Locate the cell with the specified text and output its [X, Y] center coordinate. 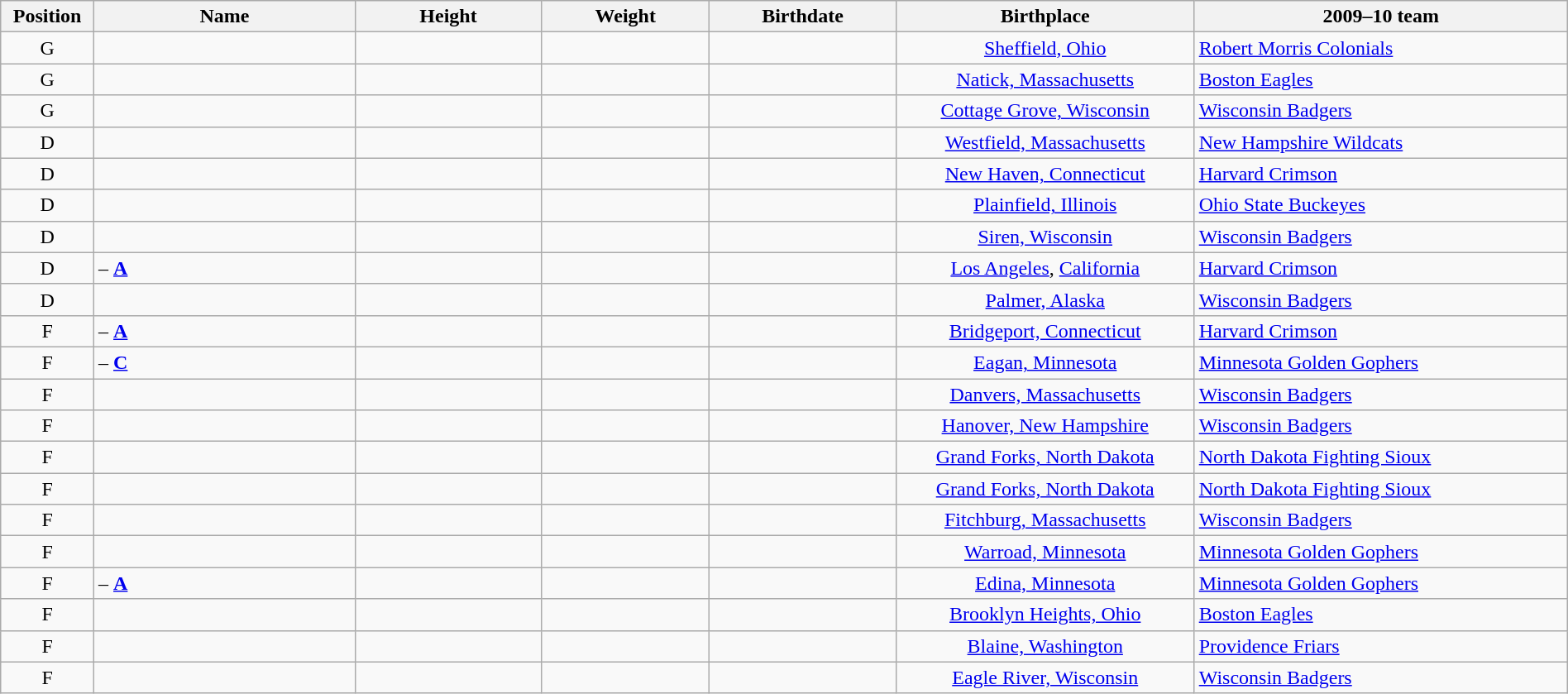
Blaine, Washington [1045, 646]
Cottage Grove, Wisconsin [1045, 111]
Warroad, Minnesota [1045, 552]
Bridgeport, Connecticut [1045, 331]
Palmer, Alaska [1045, 299]
Providence Friars [1381, 646]
Ohio State Buckeyes [1381, 205]
New Hampshire Wildcats [1381, 142]
Weight [625, 17]
New Haven, Connecticut [1045, 174]
Los Angeles, California [1045, 268]
Eagle River, Wisconsin [1045, 677]
Brooklyn Heights, Ohio [1045, 615]
Birthdate [803, 17]
– C [225, 362]
Plainfield, Illinois [1045, 205]
2009–10 team [1381, 17]
Eagan, Minnesota [1045, 362]
Robert Morris Colonials [1381, 48]
Danvers, Massachusetts [1045, 395]
Height [448, 17]
Hanover, New Hampshire [1045, 426]
Natick, Massachusetts [1045, 79]
Name [225, 17]
Fitchburg, Massachusetts [1045, 520]
Position [48, 17]
Siren, Wisconsin [1045, 237]
Westfield, Massachusetts [1045, 142]
Birthplace [1045, 17]
Sheffield, Ohio [1045, 48]
Edina, Minnesota [1045, 583]
